Output the [x, y] coordinate of the center of the cell containing the given text.  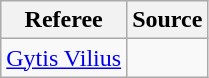
Referee [64, 20]
Gytis Vilius [64, 58]
Source [168, 20]
